For the text-containing cell, return its midpoint in (x, y) coordinate format. 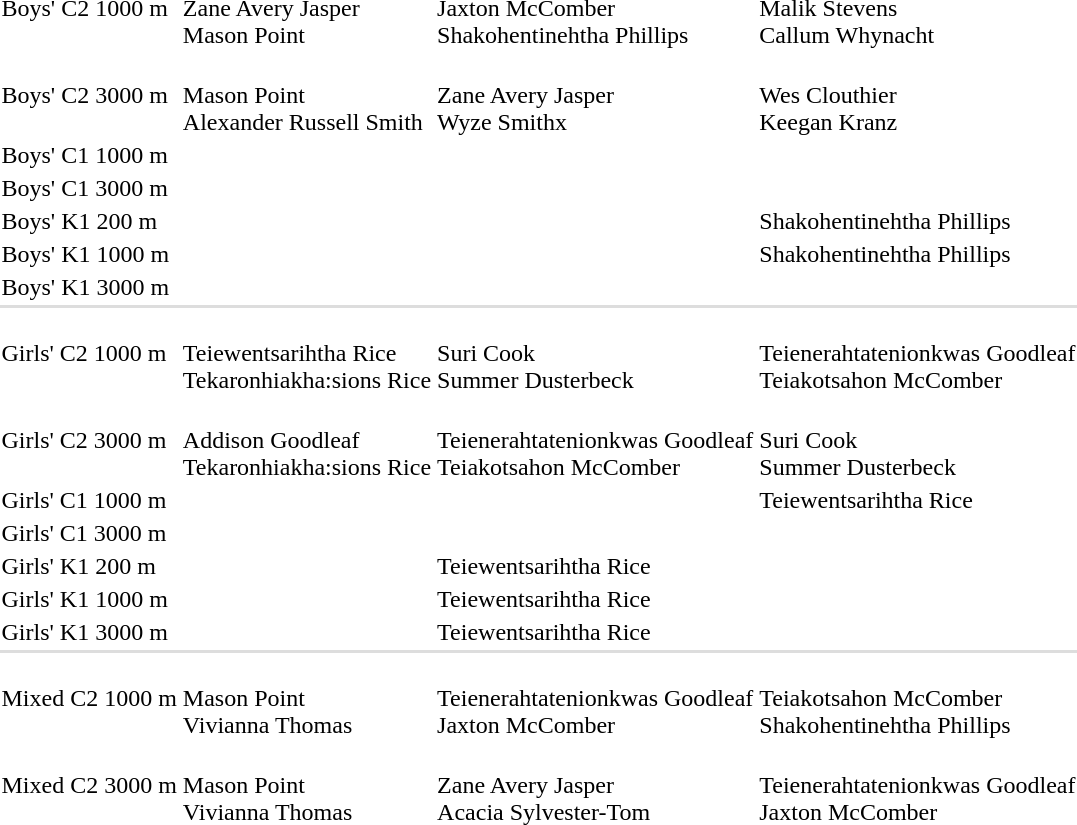
Teiakotsahon McComberShakohentinehtha Phillips (918, 698)
Girls' C2 3000 m (89, 440)
Mason PointVivianna Thomas (306, 698)
Boys' C1 1000 m (89, 155)
Girls' C1 1000 m (89, 500)
Addison GoodleafTekaronhiakha:sions Rice (306, 440)
Girls' C1 3000 m (89, 533)
Boys' C1 3000 m (89, 188)
Girls' K1 3000 m (89, 632)
Girls' K1 200 m (89, 566)
Boys' C2 3000 m (89, 95)
Boys' K1 200 m (89, 221)
Teienerahtatenionkwas GoodleafJaxton McComber (596, 698)
Mixed C2 1000 m (89, 698)
Zane Avery JasperWyze Smithx (596, 95)
Girls' C2 1000 m (89, 353)
Boys' K1 3000 m (89, 287)
Boys' K1 1000 m (89, 254)
Teiewentsarihtha RiceTekaronhiakha:sions Rice (306, 353)
Wes ClouthierKeegan Kranz (918, 95)
Girls' K1 1000 m (89, 599)
Mason PointAlexander Russell Smith (306, 95)
